Return the [x, y] coordinate for the center point of the cell that contains the specified text.  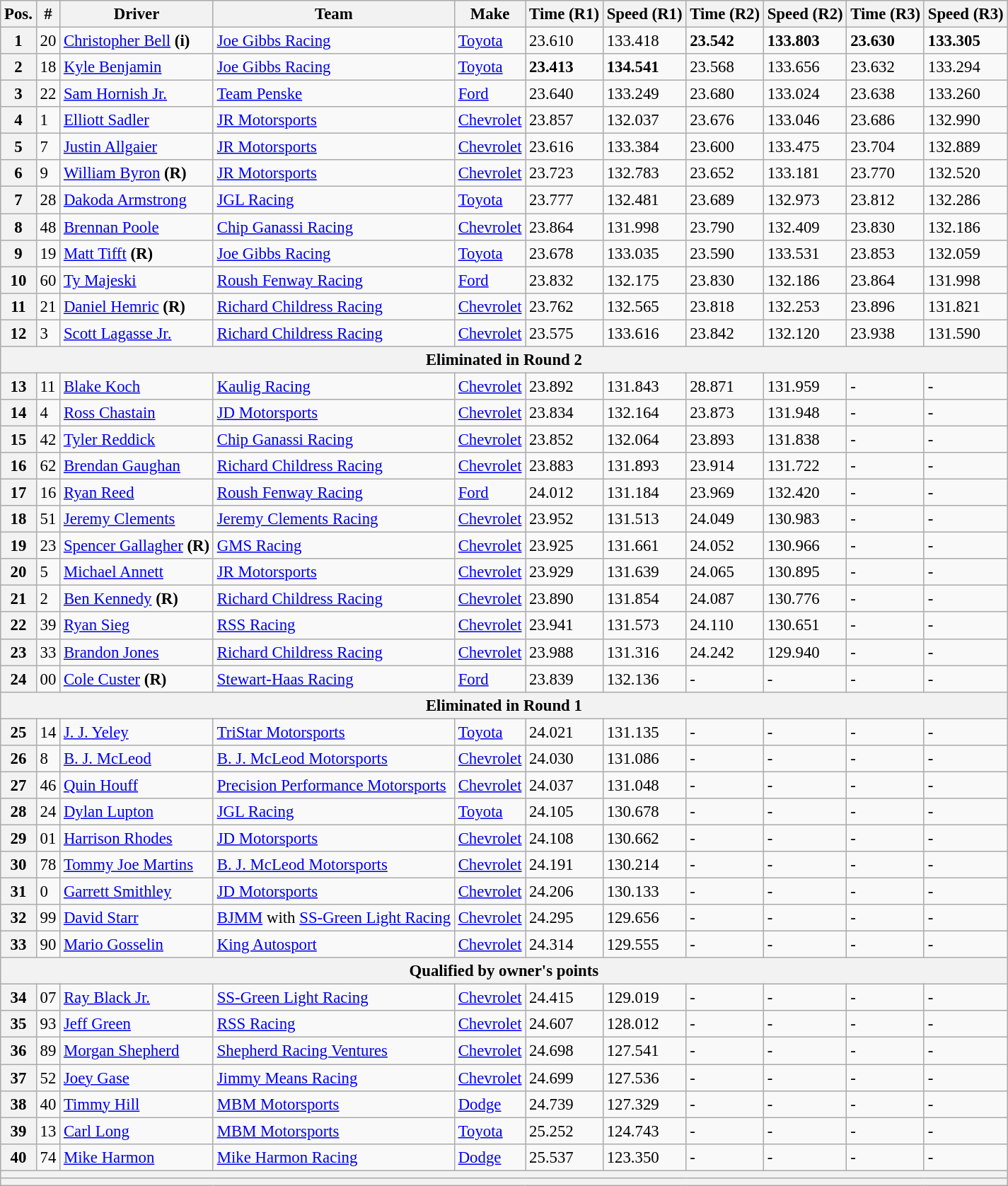
Ray Black Jr. [137, 998]
Spencer Gallagher (R) [137, 546]
132.253 [805, 306]
Mike Harmon Racing [334, 1157]
23.790 [725, 227]
23.600 [725, 147]
23.704 [886, 147]
Make [489, 14]
Time (R2) [725, 14]
23.413 [564, 67]
24.191 [564, 865]
132.164 [644, 413]
23.873 [725, 413]
24.110 [725, 626]
48 [48, 227]
Jimmy Means Racing [334, 1078]
Christopher Bell (i) [137, 41]
23.852 [564, 439]
132.565 [644, 306]
Tommy Joe Martins [137, 865]
Michael Annett [137, 572]
131.590 [966, 333]
23.616 [564, 147]
23.630 [886, 41]
Ryan Reed [137, 493]
23.568 [725, 67]
131.513 [644, 519]
132.286 [966, 200]
GMS Racing [334, 546]
29 [18, 838]
133.803 [805, 41]
Dakoda Armstrong [137, 200]
Pos. [18, 14]
William Byron (R) [137, 173]
23.818 [725, 306]
131.948 [805, 413]
51 [48, 519]
Timmy Hill [137, 1104]
133.418 [644, 41]
62 [48, 466]
23.770 [886, 173]
23.812 [886, 200]
23.723 [564, 173]
Brennan Poole [137, 227]
Speed (R3) [966, 14]
131.135 [644, 732]
Jeremy Clements Racing [334, 519]
0 [48, 892]
Harrison Rhodes [137, 838]
Team Penske [334, 94]
131.573 [644, 626]
SS-Green Light Racing [334, 998]
17 [18, 493]
132.481 [644, 200]
129.940 [805, 652]
24.698 [564, 1051]
133.249 [644, 94]
24.607 [564, 1025]
23.883 [564, 466]
129.555 [644, 945]
38 [18, 1104]
Precision Performance Motorsports [334, 785]
23.678 [564, 253]
131.893 [644, 466]
132.973 [805, 200]
Speed (R2) [805, 14]
Time (R3) [886, 14]
89 [48, 1051]
34 [18, 998]
Kaulig Racing [334, 386]
23.590 [725, 253]
Kyle Benjamin [137, 67]
99 [48, 918]
24.030 [564, 759]
133.294 [966, 67]
Daniel Hemric (R) [137, 306]
131.959 [805, 386]
Garrett Smithley [137, 892]
Elliott Sadler [137, 120]
Ryan Sieg [137, 626]
01 [48, 838]
131.843 [644, 386]
12 [18, 333]
24.314 [564, 945]
Jeremy Clements [137, 519]
132.064 [644, 439]
24.415 [564, 998]
23.542 [725, 41]
132.990 [966, 120]
133.531 [805, 253]
132.136 [644, 679]
130.983 [805, 519]
24.105 [564, 812]
10 [18, 280]
132.889 [966, 147]
24.295 [564, 918]
23.890 [564, 599]
128.012 [644, 1025]
130.662 [644, 838]
Mario Gosselin [137, 945]
132.037 [644, 120]
131.086 [644, 759]
24.049 [725, 519]
23.680 [725, 94]
Ty Majeski [137, 280]
24.037 [564, 785]
Eliminated in Round 1 [504, 705]
King Autosport [334, 945]
Matt Tifft (R) [137, 253]
42 [48, 439]
24.065 [725, 572]
Qualified by owner's points [504, 971]
90 [48, 945]
23.929 [564, 572]
131.854 [644, 599]
35 [18, 1025]
133.024 [805, 94]
23.896 [886, 306]
27 [18, 785]
23.952 [564, 519]
133.181 [805, 173]
23.575 [564, 333]
15 [18, 439]
131.722 [805, 466]
129.656 [644, 918]
23.842 [725, 333]
Eliminated in Round 2 [504, 360]
Jeff Green [137, 1025]
23.892 [564, 386]
133.046 [805, 120]
24.108 [564, 838]
23.686 [886, 120]
23.832 [564, 280]
23.893 [725, 439]
123.350 [644, 1157]
133.475 [805, 147]
28.871 [725, 386]
Joey Gase [137, 1078]
32 [18, 918]
132.175 [644, 280]
23.632 [886, 67]
23.610 [564, 41]
B. J. McLeod [137, 759]
Tyler Reddick [137, 439]
Ross Chastain [137, 413]
131.639 [644, 572]
Brendan Gaughan [137, 466]
Dylan Lupton [137, 812]
Blake Koch [137, 386]
23.676 [725, 120]
24.087 [725, 599]
24.206 [564, 892]
93 [48, 1025]
46 [48, 785]
24.021 [564, 732]
74 [48, 1157]
00 [48, 679]
132.059 [966, 253]
23.938 [886, 333]
Justin Allgaier [137, 147]
124.743 [644, 1131]
# [48, 14]
Carl Long [137, 1131]
25.252 [564, 1131]
60 [48, 280]
Time (R1) [564, 14]
36 [18, 1051]
25.537 [564, 1157]
Cole Custer (R) [137, 679]
23.925 [564, 546]
133.260 [966, 94]
Mike Harmon [137, 1157]
130.133 [644, 892]
24.699 [564, 1078]
133.035 [644, 253]
78 [48, 865]
BJMM with SS-Green Light Racing [334, 918]
134.541 [644, 67]
TriStar Motorsports [334, 732]
133.384 [644, 147]
130.214 [644, 865]
Team [334, 14]
127.536 [644, 1078]
132.420 [805, 493]
24.739 [564, 1104]
23.839 [564, 679]
23.762 [564, 306]
131.184 [644, 493]
23.689 [725, 200]
23.941 [564, 626]
25 [18, 732]
23.969 [725, 493]
30 [18, 865]
Brandon Jones [137, 652]
129.019 [644, 998]
23.857 [564, 120]
23.640 [564, 94]
Scott Lagasse Jr. [137, 333]
132.120 [805, 333]
Morgan Shepherd [137, 1051]
23.834 [564, 413]
Sam Hornish Jr. [137, 94]
Shepherd Racing Ventures [334, 1051]
132.783 [644, 173]
132.409 [805, 227]
Speed (R1) [644, 14]
24.012 [564, 493]
23.652 [725, 173]
26 [18, 759]
131.821 [966, 306]
133.616 [644, 333]
131.661 [644, 546]
130.966 [805, 546]
131.838 [805, 439]
31 [18, 892]
23.777 [564, 200]
52 [48, 1078]
131.048 [644, 785]
130.651 [805, 626]
23.853 [886, 253]
Stewart-Haas Racing [334, 679]
24.242 [725, 652]
07 [48, 998]
133.305 [966, 41]
David Starr [137, 918]
131.316 [644, 652]
J. J. Yeley [137, 732]
Ben Kennedy (R) [137, 599]
37 [18, 1078]
23.914 [725, 466]
127.329 [644, 1104]
132.520 [966, 173]
133.656 [805, 67]
23.638 [886, 94]
127.541 [644, 1051]
130.776 [805, 599]
130.678 [644, 812]
Quin Houff [137, 785]
24.052 [725, 546]
23.988 [564, 652]
130.895 [805, 572]
Driver [137, 14]
6 [18, 173]
